Pinpoint the cell where the given text exists, returning its (x, y) midpoint coordinate. 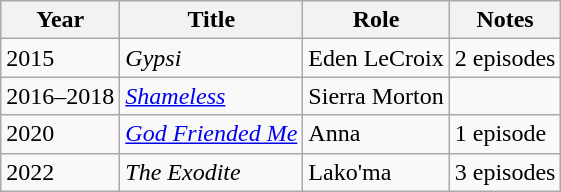
The Exodite (212, 172)
Gypsi (212, 58)
Role (376, 20)
Notes (505, 20)
2015 (60, 58)
Title (212, 20)
Lako'ma (376, 172)
Shameless (212, 96)
Sierra Morton (376, 96)
2016–2018 (60, 96)
Eden LeCroix (376, 58)
Year (60, 20)
2022 (60, 172)
2020 (60, 134)
1 episode (505, 134)
2 episodes (505, 58)
God Friended Me (212, 134)
3 episodes (505, 172)
Anna (376, 134)
